From the cell containing the given text, extract its center point as (x, y) coordinate. 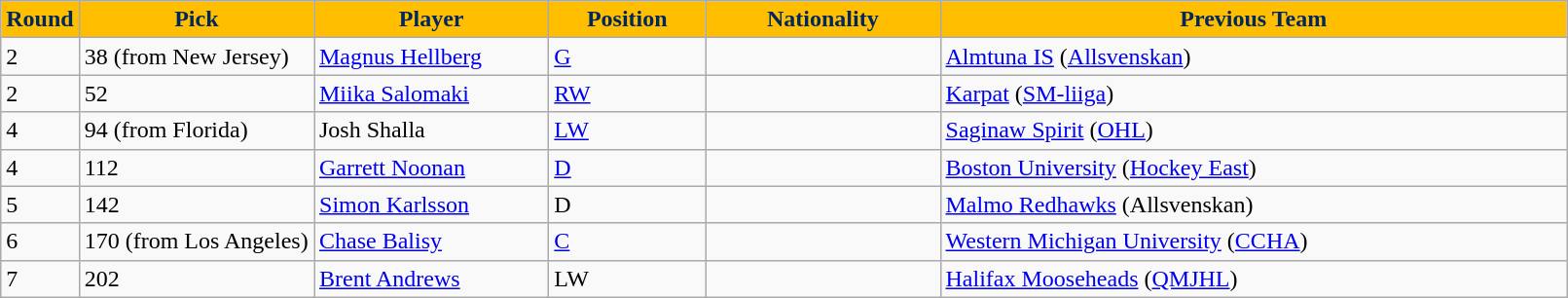
38 (from New Jersey) (197, 56)
142 (197, 205)
Previous Team (1254, 19)
Chase Balisy (430, 242)
Nationality (823, 19)
6 (40, 242)
Brent Andrews (430, 279)
Western Michigan University (CCHA) (1254, 242)
Round (40, 19)
Saginaw Spirit (OHL) (1254, 130)
Karpat (SM-liiga) (1254, 93)
Malmo Redhawks (Allsvenskan) (1254, 205)
7 (40, 279)
Boston University (Hockey East) (1254, 168)
112 (197, 168)
Miika Salomaki (430, 93)
Halifax Mooseheads (QMJHL) (1254, 279)
Garrett Noonan (430, 168)
Almtuna IS (Allsvenskan) (1254, 56)
RW (627, 93)
Pick (197, 19)
52 (197, 93)
C (627, 242)
5 (40, 205)
202 (197, 279)
94 (from Florida) (197, 130)
Simon Karlsson (430, 205)
Player (430, 19)
Magnus Hellberg (430, 56)
G (627, 56)
170 (from Los Angeles) (197, 242)
Josh Shalla (430, 130)
Position (627, 19)
